Extract the (x, y) coordinate from the center of the cell holding the provided text.  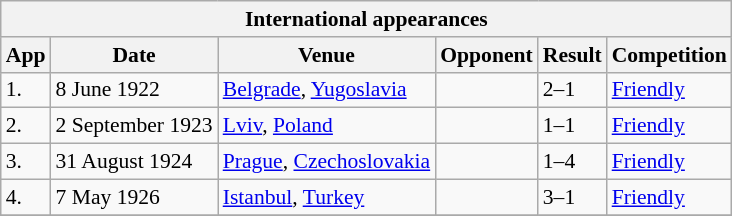
Lviv, Poland (327, 126)
Competition (670, 55)
Result (572, 55)
1–4 (572, 162)
8 June 1922 (134, 90)
App (26, 55)
1–1 (572, 126)
Istanbul, Turkey (327, 197)
Venue (327, 55)
2 September 1923 (134, 126)
Opponent (486, 55)
Prague, Czechoslovakia (327, 162)
3. (26, 162)
1. (26, 90)
2. (26, 126)
31 August 1924 (134, 162)
4. (26, 197)
Date (134, 55)
3–1 (572, 197)
International appearances (366, 19)
Belgrade, Yugoslavia (327, 90)
2–1 (572, 90)
7 May 1926 (134, 197)
